Search for the cell housing the specified text and yield its [x, y] center coordinate. 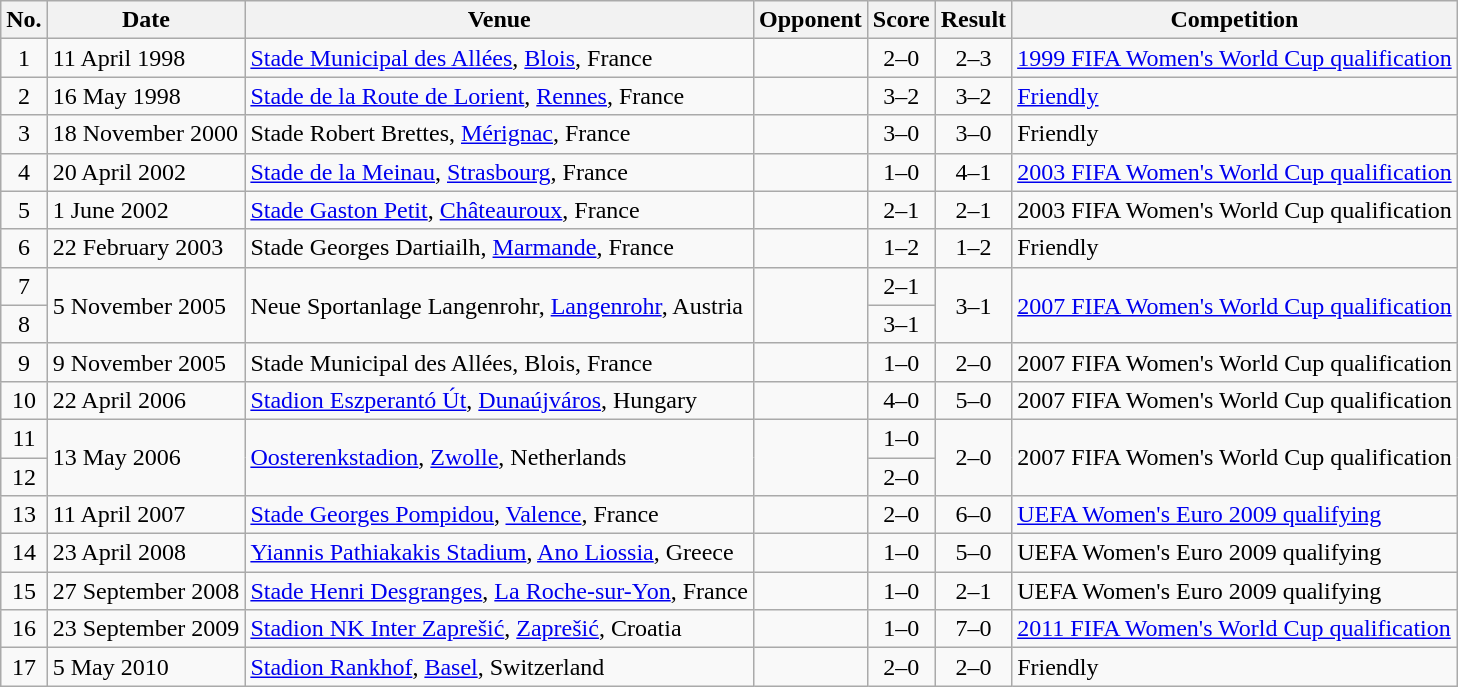
Stade Robert Brettes, Mérignac, France [500, 134]
23 April 2008 [146, 553]
Score [901, 20]
9 [24, 362]
27 September 2008 [146, 591]
Stade Henri Desgranges, La Roche-sur-Yon, France [500, 591]
15 [24, 591]
5 May 2010 [146, 667]
11 April 2007 [146, 515]
18 November 2000 [146, 134]
Competition [1235, 20]
Stade Georges Dartiailh, Marmande, France [500, 248]
16 May 1998 [146, 96]
2–3 [973, 58]
2 [24, 96]
Stade de la Meinau, Strasbourg, France [500, 172]
Yiannis Pathiakakis Stadium, Ano Liossia, Greece [500, 553]
6 [24, 248]
10 [24, 400]
23 September 2009 [146, 629]
No. [24, 20]
11 [24, 438]
Stadion NK Inter Zaprešić, Zaprešić, Croatia [500, 629]
2011 FIFA Women's World Cup qualification [1235, 629]
Stade Georges Pompidou, Valence, France [500, 515]
6–0 [973, 515]
5 [24, 210]
4–0 [901, 400]
22 April 2006 [146, 400]
Result [973, 20]
12 [24, 477]
7–0 [973, 629]
Stade Gaston Petit, Châteauroux, France [500, 210]
Stadion Eszperantó Út, Dunaújváros, Hungary [500, 400]
1 June 2002 [146, 210]
20 April 2002 [146, 172]
5 November 2005 [146, 305]
4–1 [973, 172]
11 April 1998 [146, 58]
3 [24, 134]
7 [24, 286]
Stade de la Route de Lorient, Rennes, France [500, 96]
13 May 2006 [146, 457]
Stadion Rankhof, Basel, Switzerland [500, 667]
Date [146, 20]
Opponent [811, 20]
4 [24, 172]
Venue [500, 20]
Neue Sportanlage Langenrohr, Langenrohr, Austria [500, 305]
13 [24, 515]
22 February 2003 [146, 248]
14 [24, 553]
8 [24, 324]
9 November 2005 [146, 362]
17 [24, 667]
Oosterenkstadion, Zwolle, Netherlands [500, 457]
1 [24, 58]
16 [24, 629]
1999 FIFA Women's World Cup qualification [1235, 58]
